Detect which cell encompasses the target text, then output its [x, y] center coordinate. 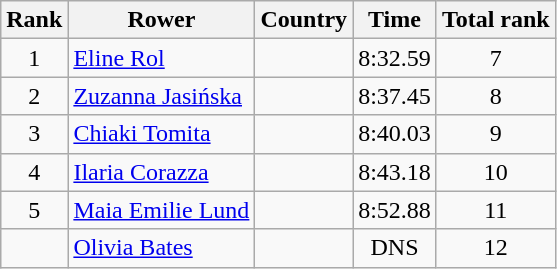
8 [496, 96]
8:37.45 [395, 96]
DNS [395, 248]
8:43.18 [395, 172]
Rower [162, 20]
Time [395, 20]
12 [496, 248]
10 [496, 172]
5 [34, 210]
Maia Emilie Lund [162, 210]
8:40.03 [395, 134]
Eline Rol [162, 58]
Chiaki Tomita [162, 134]
8:32.59 [395, 58]
7 [496, 58]
Olivia Bates [162, 248]
Rank [34, 20]
Total rank [496, 20]
Country [304, 20]
4 [34, 172]
Ilaria Corazza [162, 172]
Zuzanna Jasińska [162, 96]
11 [496, 210]
9 [496, 134]
3 [34, 134]
2 [34, 96]
8:52.88 [395, 210]
1 [34, 58]
